From the cell containing the given text, extract its center point as [x, y] coordinate. 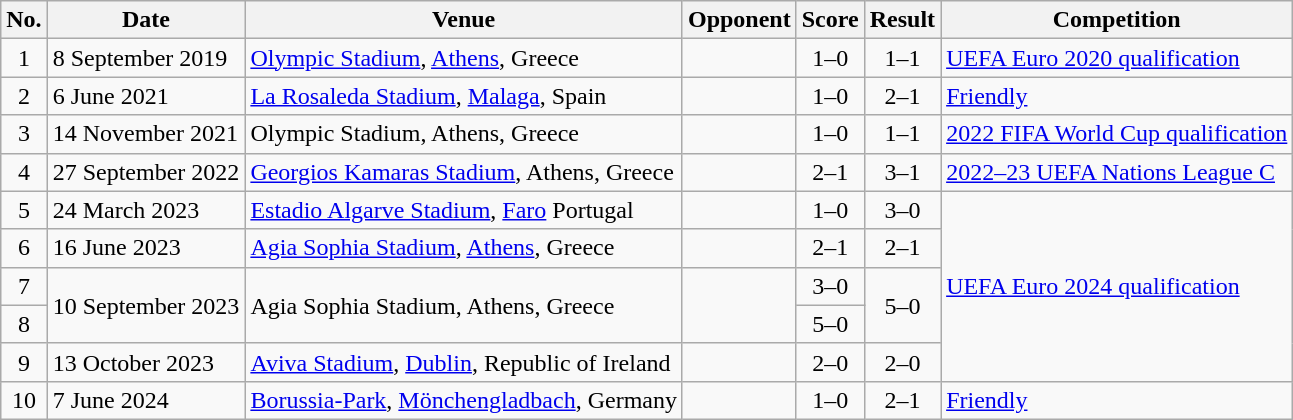
8 [24, 324]
Borussia-Park, Mönchengladbach, Germany [464, 400]
Estadio Algarve Stadium, Faro Portugal [464, 210]
27 September 2022 [146, 172]
10 [24, 400]
Result [902, 20]
2022 FIFA World Cup qualification [1117, 134]
8 September 2019 [146, 58]
16 June 2023 [146, 248]
7 [24, 286]
La Rosaleda Stadium, Malaga, Spain [464, 96]
Venue [464, 20]
7 June 2024 [146, 400]
3 [24, 134]
24 March 2023 [146, 210]
Competition [1117, 20]
No. [24, 20]
13 October 2023 [146, 362]
1 [24, 58]
Georgios Kamaras Stadium, Athens, Greece [464, 172]
UEFA Euro 2020 qualification [1117, 58]
6 [24, 248]
UEFA Euro 2024 qualification [1117, 286]
Score [830, 20]
5 [24, 210]
14 November 2021 [146, 134]
2022–23 UEFA Nations League C [1117, 172]
6 June 2021 [146, 96]
10 September 2023 [146, 305]
Date [146, 20]
9 [24, 362]
4 [24, 172]
Opponent [739, 20]
Aviva Stadium, Dublin, Republic of Ireland [464, 362]
2 [24, 96]
3–1 [902, 172]
